Return the (x, y) coordinate for the center point of the cell that contains the specified text.  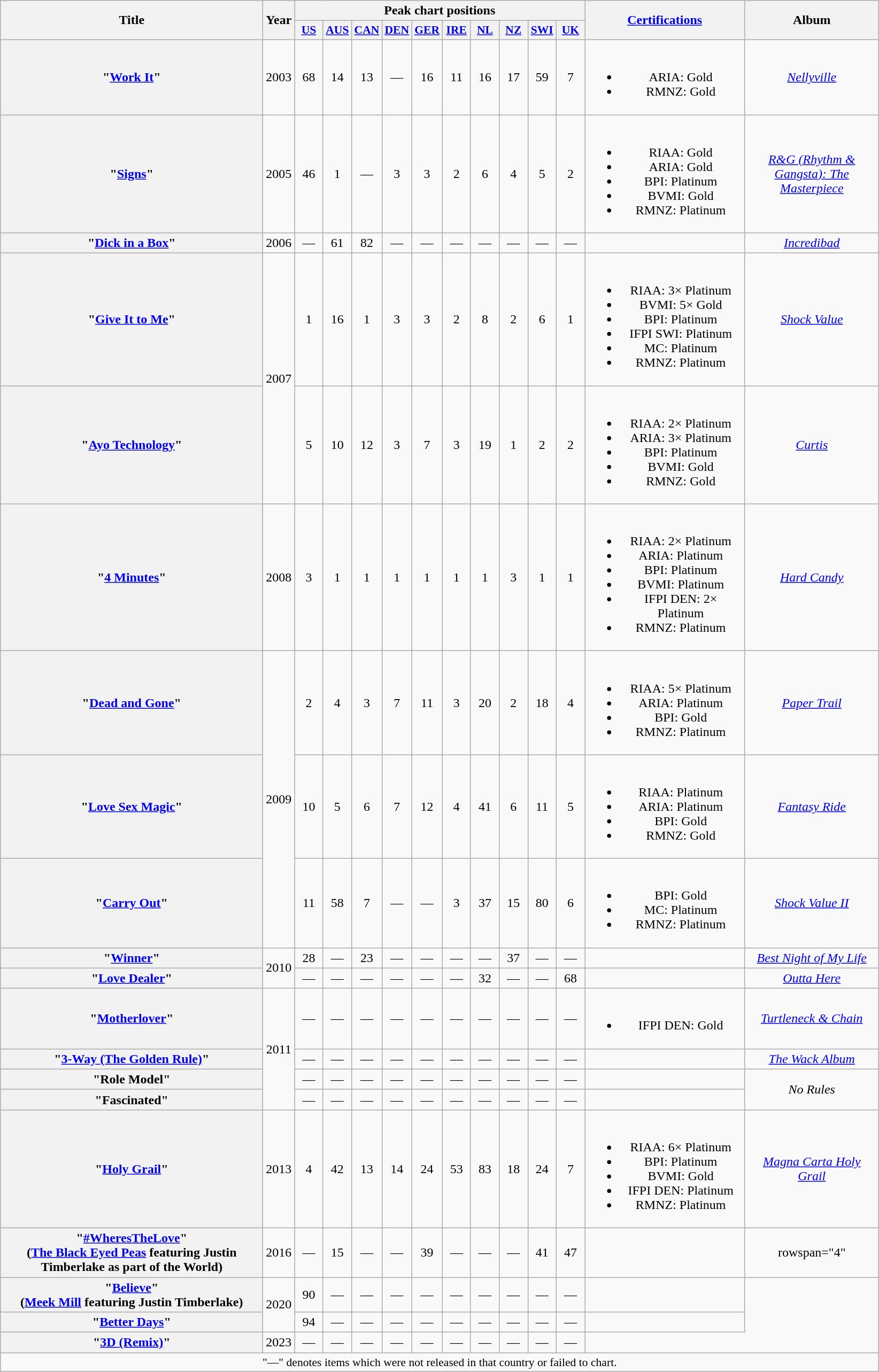
US (309, 30)
Outta Here (812, 978)
2020 (279, 1305)
SWI (542, 30)
8 (484, 320)
BPI: GoldMC: PlatinumRMNZ: Platinum (665, 903)
58 (337, 903)
83 (484, 1168)
ARIA: GoldRMNZ: Gold (665, 77)
32 (484, 978)
46 (309, 173)
Best Night of My Life (812, 958)
Curtis (812, 445)
Peak chart positions (439, 11)
CAN (367, 30)
"Holy Grail" (132, 1168)
The Wack Album (812, 1059)
GER (427, 30)
Certifications (665, 20)
"3D (Remix)" (132, 1343)
"Role Model" (132, 1079)
RIAA: 6× PlatinumBPI: PlatinumBVMI: GoldIFPI DEN: PlatinumRMNZ: Platinum (665, 1168)
53 (457, 1168)
"Dead and Gone" (132, 703)
RIAA: 3× PlatinumBVMI: 5× GoldBPI: PlatinumIFPI SWI: PlatinumMC: PlatinumRMNZ: Platinum (665, 320)
17 (513, 77)
"Dick in a Box" (132, 243)
"Motherlover" (132, 1019)
"Signs" (132, 173)
2016 (279, 1252)
2023 (279, 1343)
NZ (513, 30)
2011 (279, 1049)
RIAA: GoldARIA: GoldBPI: PlatinumBVMI: GoldRMNZ: Platinum (665, 173)
2008 (279, 577)
Shock Value (812, 320)
2013 (279, 1168)
Nellyville (812, 77)
82 (367, 243)
"Winner" (132, 958)
RIAA: 2× PlatinumARIA: PlatinumBPI: PlatinumBVMI: PlatinumIFPI DEN: 2× PlatinumRMNZ: Platinum (665, 577)
RIAA: 5× PlatinumARIA: PlatinumBPI: GoldRMNZ: Platinum (665, 703)
23 (367, 958)
Shock Value II (812, 903)
No Rules (812, 1089)
42 (337, 1168)
19 (484, 445)
rowspan="4" (812, 1252)
94 (309, 1322)
2003 (279, 77)
"Love Sex Magic" (132, 807)
"—" denotes items which were not released in that country or failed to chart. (439, 1362)
"Ayo Technology" (132, 445)
2010 (279, 968)
2007 (279, 378)
90 (309, 1295)
Year (279, 20)
RIAA: 2× PlatinumARIA: 3× PlatinumBPI: PlatinumBVMI: GoldRMNZ: Gold (665, 445)
Turtleneck & Chain (812, 1019)
Fantasy Ride (812, 807)
Album (812, 20)
AUS (337, 30)
"#WheresTheLove"(The Black Eyed Peas featuring Justin Timberlake as part of the World) (132, 1252)
Hard Candy (812, 577)
"Love Dealer" (132, 978)
IRE (457, 30)
IFPI DEN: Gold (665, 1019)
"4 Minutes" (132, 577)
"Better Days" (132, 1322)
20 (484, 703)
"Work It" (132, 77)
"Give It to Me" (132, 320)
2006 (279, 243)
"Carry Out" (132, 903)
Paper Trail (812, 703)
R&G (Rhythm & Gangsta): The Masterpiece (812, 173)
80 (542, 903)
Title (132, 20)
RIAA: PlatinumARIA: PlatinumBPI: GoldRMNZ: Gold (665, 807)
UK (570, 30)
28 (309, 958)
Incredibad (812, 243)
61 (337, 243)
47 (570, 1252)
39 (427, 1252)
2005 (279, 173)
59 (542, 77)
"Fascinated" (132, 1099)
NL (484, 30)
"Believe"(Meek Mill featuring Justin Timberlake) (132, 1295)
2009 (279, 800)
Magna Carta Holy Grail (812, 1168)
DEN (397, 30)
"3-Way (The Golden Rule)" (132, 1059)
